Locate the cell with the specified text and output its [x, y] center coordinate. 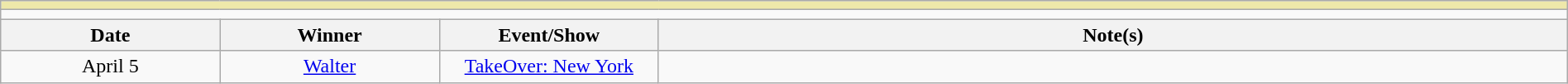
Note(s) [1113, 35]
Walter [329, 67]
Date [111, 35]
Winner [329, 35]
TakeOver: New York [549, 67]
April 5 [111, 67]
Event/Show [549, 35]
